Extract the (X, Y) coordinate from the center of the cell holding the provided text.  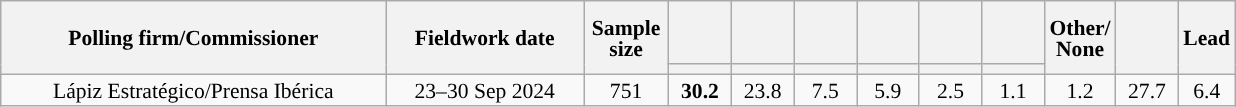
Other/None (1080, 38)
Lápiz Estratégico/Prensa Ibérica (194, 90)
751 (626, 90)
23–30 Sep 2024 (485, 90)
Fieldwork date (485, 38)
23.8 (762, 90)
2.5 (950, 90)
Sample size (626, 38)
Lead (1206, 38)
6.4 (1206, 90)
27.7 (1148, 90)
Polling firm/Commissioner (194, 38)
7.5 (826, 90)
1.1 (1014, 90)
30.2 (700, 90)
1.2 (1080, 90)
5.9 (888, 90)
